Extract the (X, Y) coordinate from the center of the cell holding the provided text.  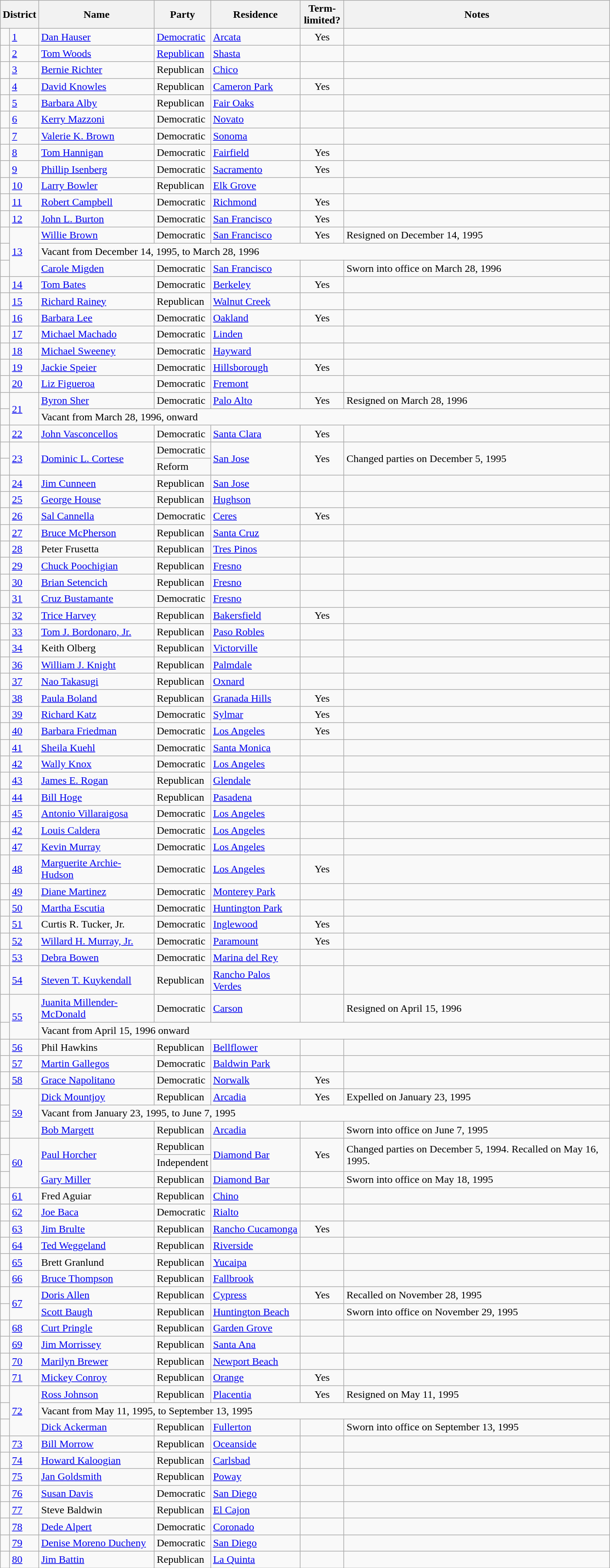
79 (24, 1543)
Cruz Bustamante (96, 599)
28 (24, 549)
51 (24, 924)
Carole Migden (96, 268)
72 (24, 1411)
60 (24, 1163)
Michael Sweeney (96, 351)
Paul Horcher (96, 1155)
Bill Morrow (96, 1444)
24 (24, 483)
Phil Hawkins (96, 1047)
Santa Clara (255, 433)
Hillsborough (255, 367)
67 (24, 1303)
29 (24, 566)
53 (24, 957)
Bakersfield (255, 615)
Cameron Park (255, 86)
66 (24, 1278)
Fair Oaks (255, 103)
Steve Baldwin (96, 1510)
Ross Johnson (96, 1394)
Inglewood (255, 924)
Juanita Millender-McDonald (96, 1008)
Sworn into office on March 28, 1996 (477, 268)
Expelled on January 23, 1995 (477, 1097)
11 (24, 202)
Ted Weggeland (96, 1245)
Sylmar (255, 714)
26 (24, 516)
Bruce Thompson (96, 1278)
Sacramento (255, 169)
Victorville (255, 648)
Vacant from December 14, 1995, to March 28, 1996 (324, 252)
Bernie Richter (96, 70)
Paramount (255, 941)
Martin Gallegos (96, 1064)
Paso Robles (255, 632)
Phillip Isenberg (96, 169)
Pasadena (255, 797)
45 (24, 814)
John Vasconcellos (96, 433)
Monterey Park (255, 891)
Antonio Villaraigosa (96, 814)
Rancho Palos Verdes (255, 980)
Bruce McPherson (96, 533)
9 (24, 169)
Resigned on March 28, 1996 (477, 400)
Diane Martinez (96, 891)
Oakland (255, 318)
Hughson (255, 500)
Linden (255, 334)
Vacant from March 28, 1996, onward (324, 417)
Barbara Alby (96, 103)
2 (24, 53)
Garden Grove (255, 1328)
Santa Ana (255, 1345)
Keith Olberg (96, 648)
Kerry Mazzoni (96, 119)
Arcata (255, 37)
Orange (255, 1378)
62 (24, 1212)
Dominic L. Cortese (96, 458)
Michael Machado (96, 334)
14 (24, 285)
Party (182, 15)
58 (24, 1080)
69 (24, 1345)
Glendale (255, 781)
30 (24, 582)
Hayward (255, 351)
Recalled on November 28, 1995 (477, 1295)
Willard H. Murray, Jr. (96, 941)
1 (24, 37)
La Quinta (255, 1559)
Term-limited? (322, 15)
Independent (182, 1163)
Reform (182, 466)
George House (96, 500)
Huntington Park (255, 908)
Changed parties on December 5, 1995 (477, 458)
80 (24, 1559)
Dick Ackerman (96, 1427)
Baldwin Park (255, 1064)
36 (24, 665)
20 (24, 384)
Jim Morrissey (96, 1345)
Byron Sher (96, 400)
13 (24, 252)
Fallbrook (255, 1278)
Dick Mountjoy (96, 1097)
Yucaipa (255, 1262)
Berkeley (255, 285)
8 (24, 152)
Curt Pringle (96, 1328)
Tom Hannigan (96, 152)
50 (24, 908)
Kevin Murray (96, 847)
Novato (255, 119)
Fairfield (255, 152)
Bellflower (255, 1047)
77 (24, 1510)
41 (24, 747)
38 (24, 698)
18 (24, 351)
Paula Boland (96, 698)
34 (24, 648)
Marguerite Archie-Hudson (96, 869)
Dan Hauser (96, 37)
23 (24, 458)
Elk Grove (255, 185)
Fremont (255, 384)
Debra Bowen (96, 957)
Norwalk (255, 1080)
El Cajon (255, 1510)
Louis Caldera (96, 830)
Susan Davis (96, 1493)
Residence (255, 15)
78 (24, 1526)
10 (24, 185)
3 (24, 70)
Resigned on April 15, 1996 (477, 1008)
Sworn into office on September 13, 1995 (477, 1427)
Howard Kaloogian (96, 1460)
75 (24, 1477)
Wally Knox (96, 764)
76 (24, 1493)
Rancho Cucamonga (255, 1229)
64 (24, 1245)
Grace Napolitano (96, 1080)
Sonoma (255, 136)
Santa Cruz (255, 533)
73 (24, 1444)
55 (24, 1016)
Coronado (255, 1526)
Sheila Kuehl (96, 747)
Riverside (255, 1245)
Trice Harvey (96, 615)
Huntington Beach (255, 1312)
Mickey Conroy (96, 1378)
David Knowles (96, 86)
Tom J. Bordonaro, Jr. (96, 632)
Poway (255, 1477)
22 (24, 433)
48 (24, 869)
Doris Allen (96, 1295)
57 (24, 1064)
Willie Brown (96, 235)
Liz Figueroa (96, 384)
65 (24, 1262)
19 (24, 367)
Granada Hills (255, 698)
Richard Katz (96, 714)
Curtis R. Tucker, Jr. (96, 924)
Tres Pinos (255, 549)
Walnut Creek (255, 301)
21 (24, 409)
Sal Cannella (96, 516)
Fred Aguiar (96, 1196)
Steven T. Kuykendall (96, 980)
37 (24, 681)
Chino (255, 1196)
6 (24, 119)
Rialto (255, 1212)
56 (24, 1047)
Barbara Lee (96, 318)
Jim Brulte (96, 1229)
49 (24, 891)
Larry Bowler (96, 185)
39 (24, 714)
15 (24, 301)
25 (24, 500)
Robert Campbell (96, 202)
Shasta (255, 53)
Carlsbad (255, 1460)
5 (24, 103)
Martha Escutia (96, 908)
Brett Granlund (96, 1262)
27 (24, 533)
Sworn into office on June 7, 1995 (477, 1130)
74 (24, 1460)
Palmdale (255, 665)
Jan Goldsmith (96, 1477)
Gary Miller (96, 1179)
12 (24, 218)
Scott Baugh (96, 1312)
Santa Monica (255, 747)
Resigned on December 14, 1995 (477, 235)
59 (24, 1113)
Marilyn Brewer (96, 1361)
Newport Beach (255, 1361)
Palo Alto (255, 400)
31 (24, 599)
Vacant from May 11, 1995, to September 13, 1995 (324, 1411)
Oceanside (255, 1444)
Valerie K. Brown (96, 136)
Carson (255, 1008)
Nao Takasugi (96, 681)
Joe Baca (96, 1212)
Dede Alpert (96, 1526)
Changed parties on December 5, 1994. Recalled on May 16, 1995. (477, 1155)
Denise Moreno Ducheny (96, 1543)
Name (96, 15)
Marina del Rey (255, 957)
Richmond (255, 202)
68 (24, 1328)
Jackie Speier (96, 367)
54 (24, 980)
61 (24, 1196)
Chuck Poochigian (96, 566)
7 (24, 136)
70 (24, 1361)
Notes (477, 15)
Barbara Friedman (96, 731)
Jim Battin (96, 1559)
Richard Rainey (96, 301)
Vacant from January 23, 1995, to June 7, 1995 (324, 1113)
Tom Bates (96, 285)
52 (24, 941)
Sworn into office on November 29, 1995 (477, 1312)
William J. Knight (96, 665)
Placentia (255, 1394)
33 (24, 632)
16 (24, 318)
44 (24, 797)
Vacant from April 15, 1996 onward (324, 1030)
Chico (255, 70)
Bill Hoge (96, 797)
Cypress (255, 1295)
17 (24, 334)
Ceres (255, 516)
63 (24, 1229)
Fullerton (255, 1427)
District (20, 15)
Bob Margett (96, 1130)
4 (24, 86)
Tom Woods (96, 53)
32 (24, 615)
43 (24, 781)
John L. Burton (96, 218)
Oxnard (255, 681)
Sworn into office on May 18, 1995 (477, 1179)
71 (24, 1378)
Peter Frusetta (96, 549)
Brian Setencich (96, 582)
40 (24, 731)
James E. Rogan (96, 781)
47 (24, 847)
Resigned on May 11, 1995 (477, 1394)
Jim Cunneen (96, 483)
